Identify which cell holds the provided text, then report its [x, y] central coordinate. 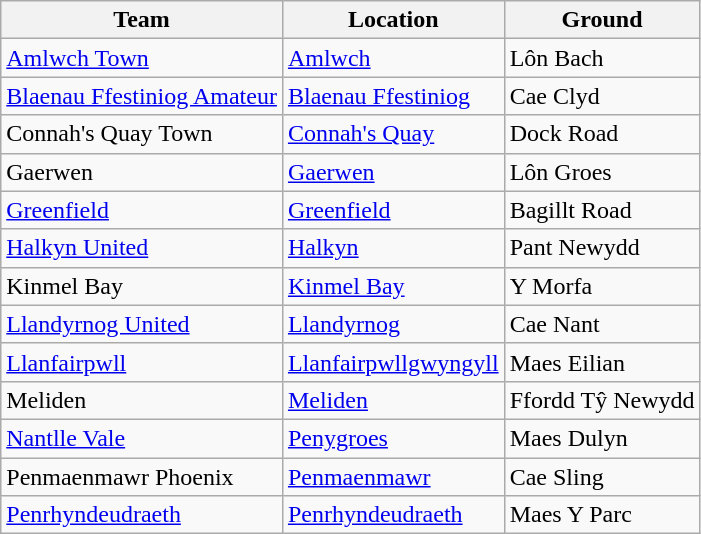
Ffordd Tŷ Newydd [602, 400]
Llandyrnog United [142, 324]
Bagillt Road [602, 210]
Llanfairpwllgwyngyll [393, 362]
Connah's Quay [393, 134]
Halkyn United [142, 248]
Cae Clyd [602, 96]
Lôn Groes [602, 172]
Blaenau Ffestiniog Amateur [142, 96]
Llandyrnog [393, 324]
Cae Sling [602, 477]
Penmaenmawr [393, 477]
Amlwch [393, 58]
Y Morfa [602, 286]
Penygroes [393, 438]
Team [142, 20]
Blaenau Ffestiniog [393, 96]
Llanfairpwll [142, 362]
Location [393, 20]
Cae Nant [602, 324]
Nantlle Vale [142, 438]
Ground [602, 20]
Pant Newydd [602, 248]
Lôn Bach [602, 58]
Connah's Quay Town [142, 134]
Maes Eilian [602, 362]
Maes Y Parc [602, 515]
Dock Road [602, 134]
Halkyn [393, 248]
Maes Dulyn [602, 438]
Penmaenmawr Phoenix [142, 477]
Amlwch Town [142, 58]
